Capture the cell that displays the provided text and extract its [x, y] central coordinate. 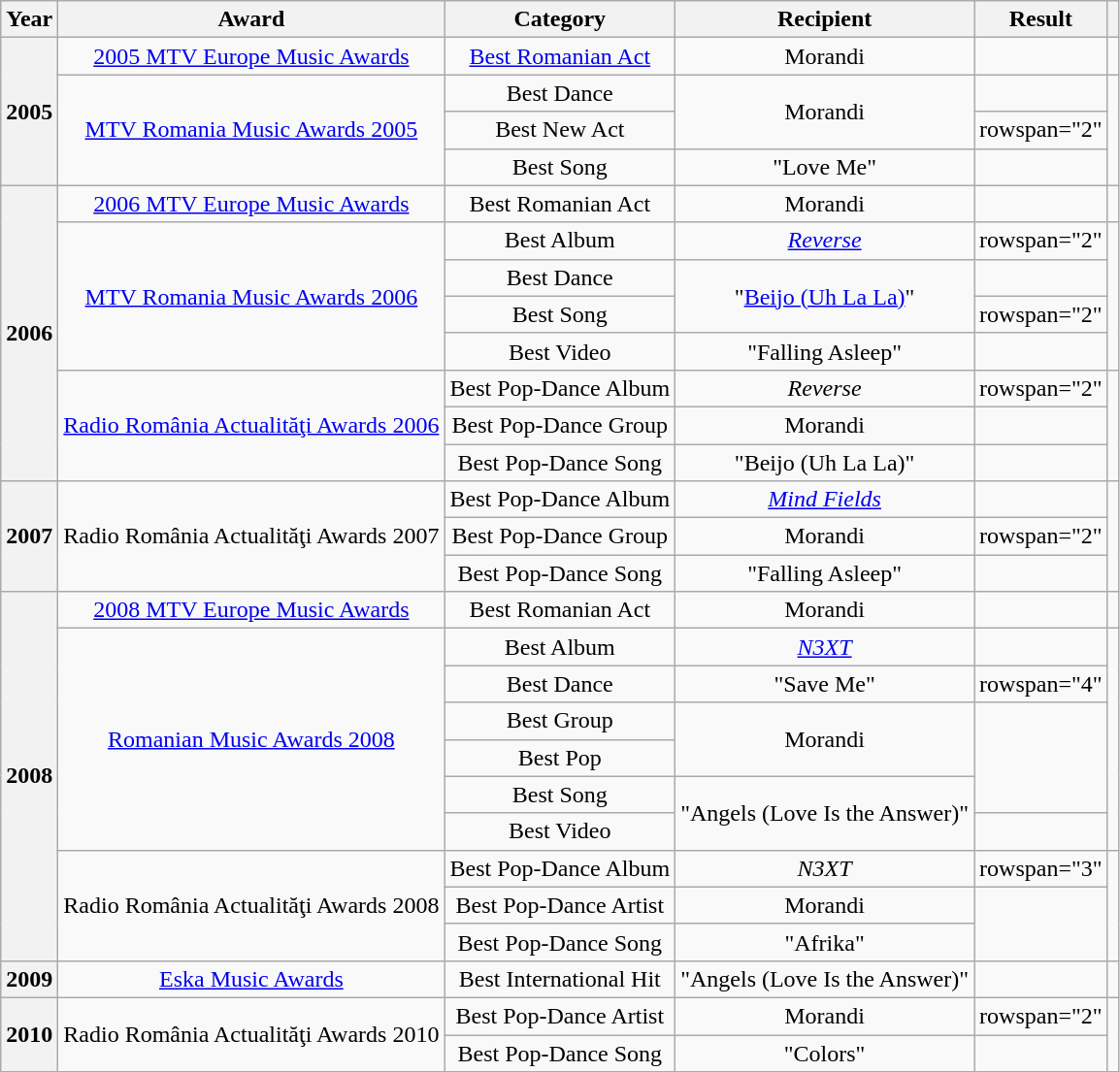
2006 MTV Europe Music Awards [251, 204]
Radio România Actualităţi Awards 2006 [251, 425]
Radio România Actualităţi Awards 2007 [251, 536]
2009 [29, 979]
2008 MTV Europe Music Awards [251, 610]
2008 [29, 776]
2006 [29, 333]
Award [251, 19]
Best Group [560, 721]
2005 [29, 112]
Category [560, 19]
Best International Hit [560, 979]
"Save Me" [825, 684]
rowspan="3" [1041, 868]
Radio România Actualităţi Awards 2008 [251, 905]
Result [1041, 19]
Eska Music Awards [251, 979]
rowspan="4" [1041, 684]
2010 [29, 1034]
Recipient [825, 19]
2005 MTV Europe Music Awards [251, 56]
"Love Me" [825, 167]
Best Pop [560, 758]
Romanian Music Awards 2008 [251, 739]
Best New Act [560, 130]
"Colors" [825, 1053]
2007 [29, 536]
Radio România Actualităţi Awards 2010 [251, 1034]
Mind Fields [825, 500]
MTV Romania Music Awards 2006 [251, 296]
"Afrika" [825, 942]
MTV Romania Music Awards 2005 [251, 130]
Year [29, 19]
